From the cell containing the given text, extract its center point as (x, y) coordinate. 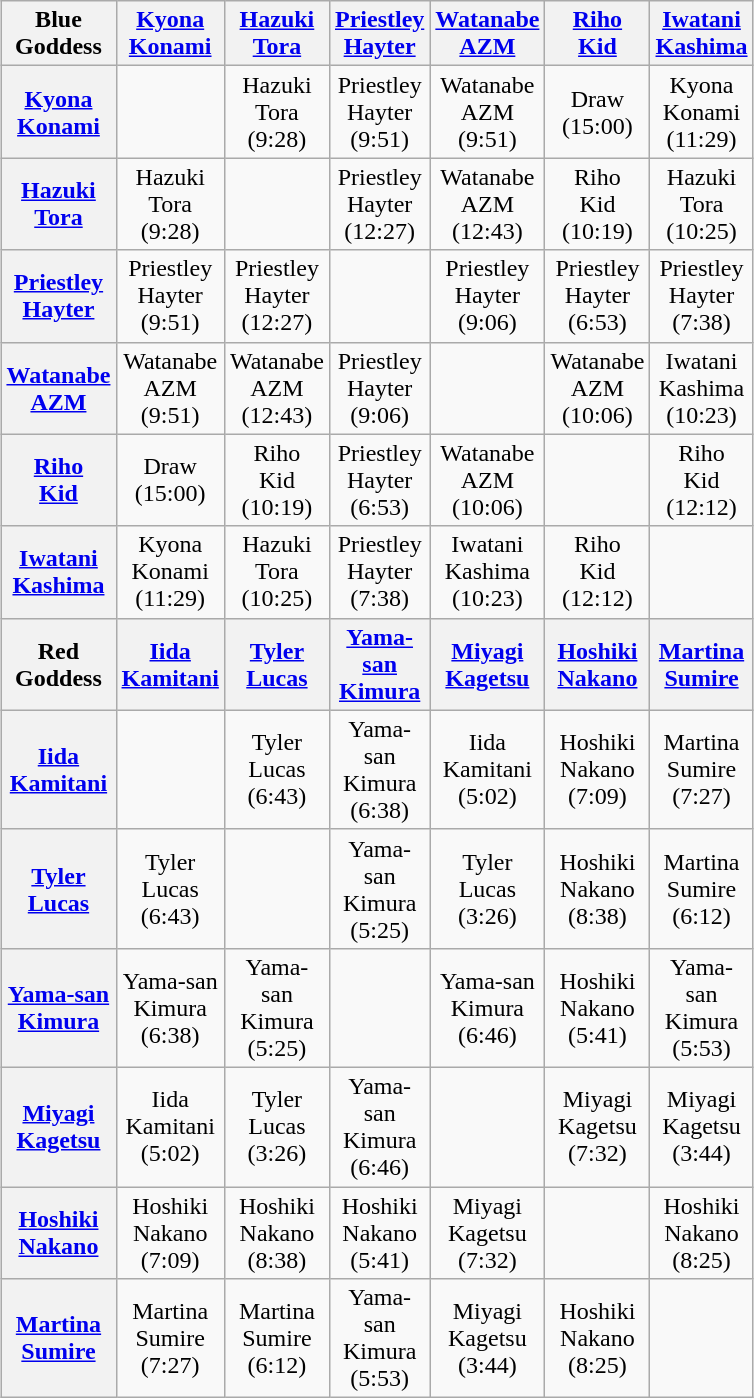
Blue Goddess (58, 34)
Red Goddess (58, 664)
